Provide the (x, y) coordinate of the cell's center where the given text is located.  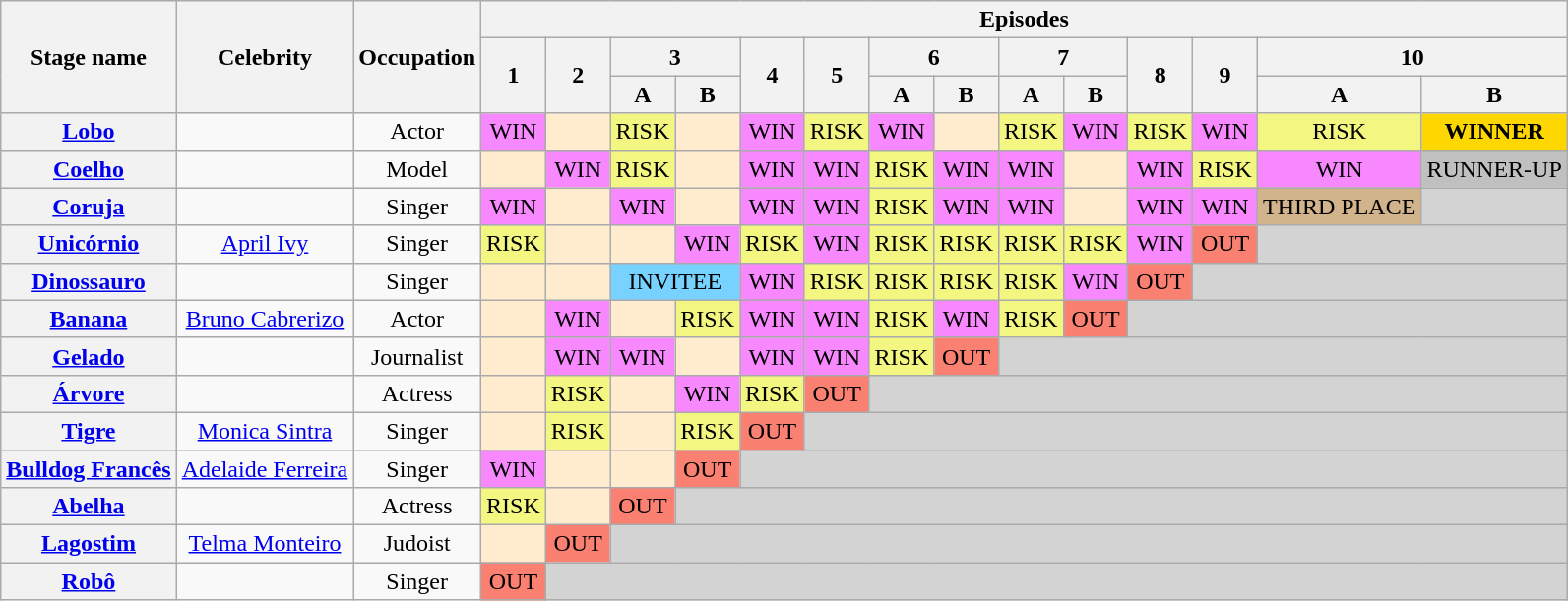
Unicórnio (89, 244)
Occupation (417, 57)
Lagostim (89, 544)
Telma Monteiro (265, 544)
Coelho (89, 169)
9 (1225, 76)
WINNER (1494, 132)
Árvore (89, 393)
Coruja (89, 207)
2 (578, 76)
Robô (89, 581)
THIRD PLACE (1339, 207)
April Ivy (265, 244)
Bulldog Francês (89, 469)
RUNNER-UP (1494, 169)
10 (1411, 57)
8 (1160, 76)
INVITEE (675, 281)
Episodes (1025, 20)
Tigre (89, 431)
Lobo (89, 132)
3 (675, 57)
7 (1063, 57)
Adelaide Ferreira (265, 469)
Stage name (89, 57)
1 (514, 76)
Banana (89, 319)
Model (417, 169)
Journalist (417, 356)
6 (933, 57)
4 (773, 76)
Bruno Cabrerizo (265, 319)
Judoist (417, 544)
5 (837, 76)
Dinossauro (89, 281)
Abelha (89, 507)
Celebrity (265, 57)
Gelado (89, 356)
Monica Sintra (265, 431)
